Return the [X, Y] coordinate for the center point of the cell that contains the specified text.  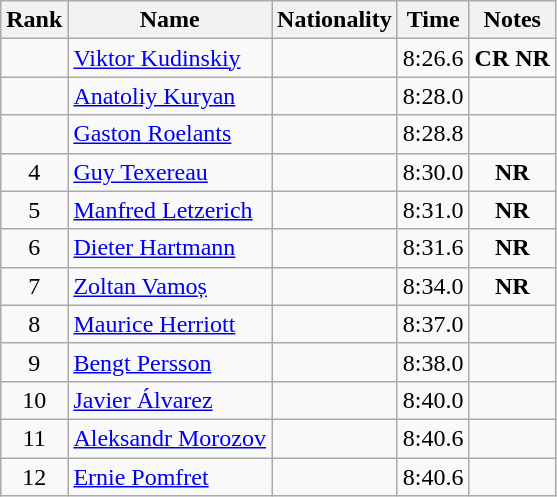
8:31.6 [433, 248]
Dieter Hartmann [170, 248]
8:37.0 [433, 324]
Name [170, 20]
12 [34, 477]
11 [34, 438]
Bengt Persson [170, 362]
Javier Álvarez [170, 400]
8:30.0 [433, 172]
8:34.0 [433, 286]
CR NR [512, 58]
Notes [512, 20]
9 [34, 362]
6 [34, 248]
4 [34, 172]
Aleksandr Morozov [170, 438]
Ernie Pomfret [170, 477]
8:28.0 [433, 96]
Gaston Roelants [170, 134]
8 [34, 324]
5 [34, 210]
Viktor Kudinskiy [170, 58]
8:28.8 [433, 134]
Time [433, 20]
8:31.0 [433, 210]
8:40.0 [433, 400]
Rank [34, 20]
8:38.0 [433, 362]
7 [34, 286]
Maurice Herriott [170, 324]
Guy Texereau [170, 172]
Zoltan Vamoș [170, 286]
Manfred Letzerich [170, 210]
10 [34, 400]
Anatoliy Kuryan [170, 96]
Nationality [335, 20]
8:26.6 [433, 58]
